Return (X, Y) of the center of cell containing provided text 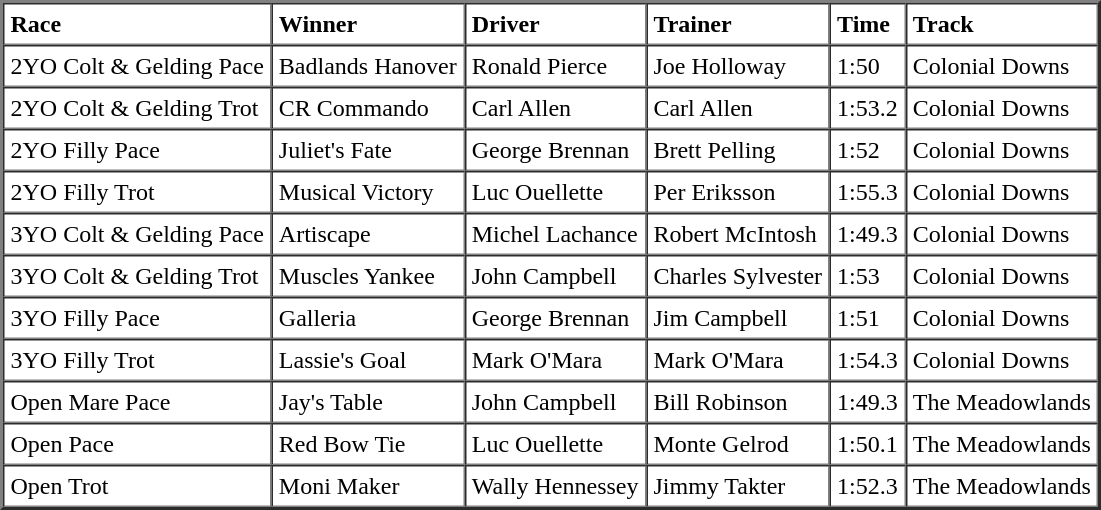
3YO Colt & Gelding Pace (137, 234)
1:51 (868, 318)
Wally Hennessey (555, 486)
Trainer (738, 24)
Muscles Yankee (368, 276)
2YO Colt & Gelding Pace (137, 66)
1:52 (868, 150)
Ronald Pierce (555, 66)
2YO Filly Pace (137, 150)
Open Trot (137, 486)
Time (868, 24)
Race (137, 24)
Driver (555, 24)
Galleria (368, 318)
Joe Holloway (738, 66)
Bill Robinson (738, 402)
Lassie's Goal (368, 360)
Badlands Hanover (368, 66)
1:54.3 (868, 360)
Monte Gelrod (738, 444)
Jim Campbell (738, 318)
Winner (368, 24)
Open Mare Pace (137, 402)
Open Pace (137, 444)
1:55.3 (868, 192)
2YO Colt & Gelding Trot (137, 108)
Robert McIntosh (738, 234)
Jay's Table (368, 402)
Artiscape (368, 234)
2YO Filly Trot (137, 192)
3YO Colt & Gelding Trot (137, 276)
3YO Filly Trot (137, 360)
Per Eriksson (738, 192)
Charles Sylvester (738, 276)
Juliet's Fate (368, 150)
Jimmy Takter (738, 486)
Michel Lachance (555, 234)
CR Commando (368, 108)
1:53.2 (868, 108)
1:50 (868, 66)
Musical Victory (368, 192)
Moni Maker (368, 486)
Red Bow Tie (368, 444)
1:50.1 (868, 444)
Brett Pelling (738, 150)
Track (1002, 24)
3YO Filly Pace (137, 318)
1:53 (868, 276)
1:52.3 (868, 486)
